Capture the cell that displays the provided text and extract its (X, Y) central coordinate. 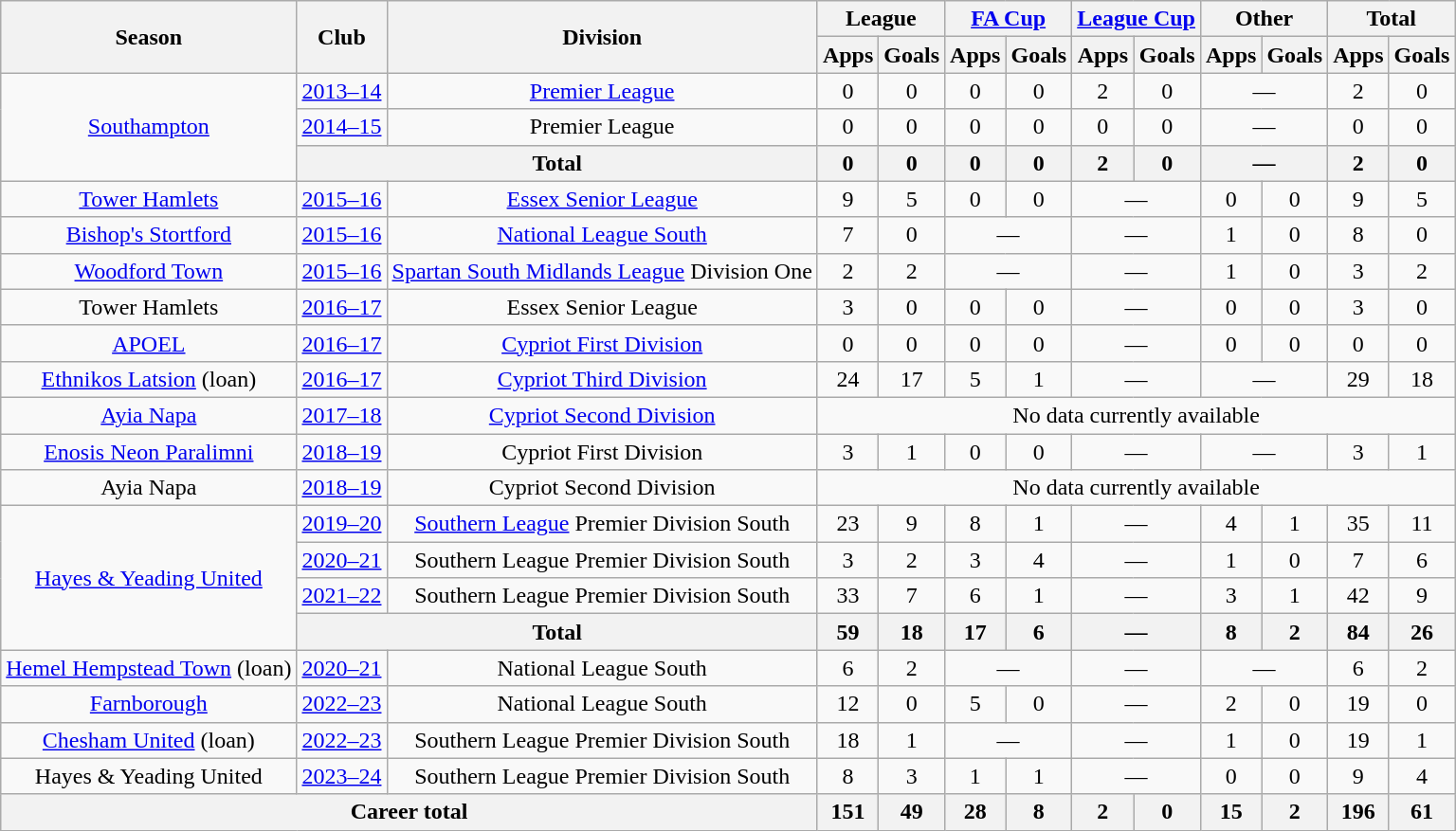
Hemel Hempstead Town (loan) (149, 668)
35 (1358, 524)
2019–20 (341, 524)
Other (1264, 19)
23 (847, 524)
Enosis Neon Paralimni (149, 452)
Spartan South Midlands League Division One (602, 271)
2023–24 (341, 776)
26 (1422, 632)
28 (975, 812)
APOEL (149, 343)
2021–22 (341, 596)
84 (1358, 632)
2014–15 (341, 127)
196 (1358, 812)
Club (341, 37)
12 (847, 704)
League Cup (1137, 19)
24 (847, 379)
Division (602, 37)
49 (912, 812)
Farnborough (149, 704)
Woodford Town (149, 271)
15 (1230, 812)
Season (149, 37)
Southampton (149, 127)
Chesham United (loan) (149, 740)
Cypriot Third Division (602, 379)
151 (847, 812)
42 (1358, 596)
Bishop's Stortford (149, 235)
2013–14 (341, 91)
29 (1358, 379)
2017–18 (341, 415)
61 (1422, 812)
League (881, 19)
11 (1422, 524)
FA Cup (1009, 19)
Ethnikos Latsion (loan) (149, 379)
Career total (409, 812)
59 (847, 632)
33 (847, 596)
